Search for the cell housing the specified text and yield its (X, Y) center coordinate. 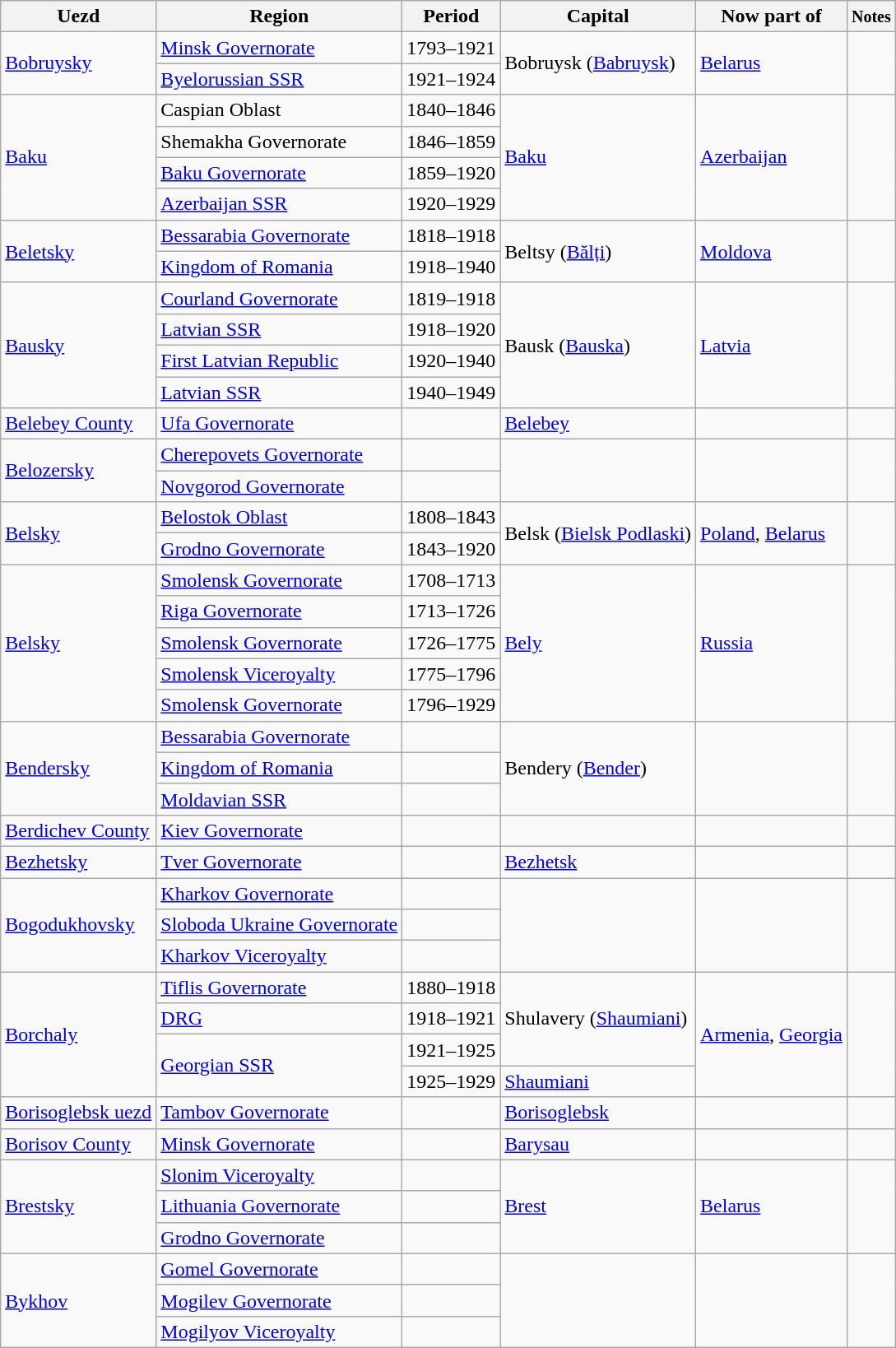
Caspian Oblast (280, 110)
Beltsy (Bălți) (598, 251)
1940–1949 (451, 393)
Notes (870, 16)
Moldavian SSR (280, 799)
Belozersky (79, 471)
Tambov Governorate (280, 1113)
Barysau (598, 1144)
Brestsky (79, 1206)
Courland Governorate (280, 298)
Belebey (598, 424)
Capital (598, 16)
Kharkov Governorate (280, 893)
1796–1929 (451, 705)
Bendersky (79, 768)
Mogilev Governorate (280, 1300)
Shulavery (Shaumiani) (598, 1019)
DRG (280, 1019)
Bogodukhovsky (79, 924)
Beletsky (79, 251)
Borchaly (79, 1034)
Gomel Governorate (280, 1269)
Now part of (772, 16)
Slonim Viceroyalty (280, 1175)
Kiev Governorate (280, 830)
Latvia (772, 345)
Byelorussian SSR (280, 79)
Bendery (Bender) (598, 768)
1921–1925 (451, 1050)
Mogilyov Viceroyalty (280, 1332)
1819–1918 (451, 298)
Belostok Oblast (280, 518)
Baku Governorate (280, 173)
Lithuania Governorate (280, 1206)
Bykhov (79, 1300)
Shemakha Governorate (280, 142)
Kharkov Viceroyalty (280, 956)
1808–1843 (451, 518)
Tiflis Governorate (280, 988)
Azerbaijan SSR (280, 204)
Uezd (79, 16)
1846–1859 (451, 142)
Region (280, 16)
Bausk (Bauska) (598, 345)
1793–1921 (451, 48)
Borisoglebsk (598, 1113)
Belsk (Bielsk Podlaski) (598, 533)
1921–1924 (451, 79)
1843–1920 (451, 549)
1818–1918 (451, 235)
Smolensk Viceroyalty (280, 674)
1918–1920 (451, 329)
1918–1921 (451, 1019)
1918–1940 (451, 267)
Novgorod Governorate (280, 486)
First Latvian Republic (280, 360)
1726–1775 (451, 643)
Armenia, Georgia (772, 1034)
Bezhetsky (79, 862)
1920–1929 (451, 204)
Bely (598, 643)
Azerbaijan (772, 157)
Berdichev County (79, 830)
Russia (772, 643)
Tver Governorate (280, 862)
Brest (598, 1206)
Bausky (79, 345)
Borisoglebsk uezd (79, 1113)
Cherepovets Governorate (280, 455)
1775–1796 (451, 674)
1880–1918 (451, 988)
Sloboda Ukraine Governorate (280, 925)
Bobruysk (Babruysk) (598, 63)
1925–1929 (451, 1081)
Belebey County (79, 424)
Period (451, 16)
1708–1713 (451, 580)
Ufa Governorate (280, 424)
1713–1726 (451, 611)
Borisov County (79, 1144)
Riga Governorate (280, 611)
Moldova (772, 251)
Bezhetsk (598, 862)
1859–1920 (451, 173)
Shaumiani (598, 1081)
Poland, Belarus (772, 533)
Bobruysky (79, 63)
1920–1940 (451, 360)
Georgian SSR (280, 1066)
1840–1846 (451, 110)
